From the cell containing the given text, extract its center point as [X, Y] coordinate. 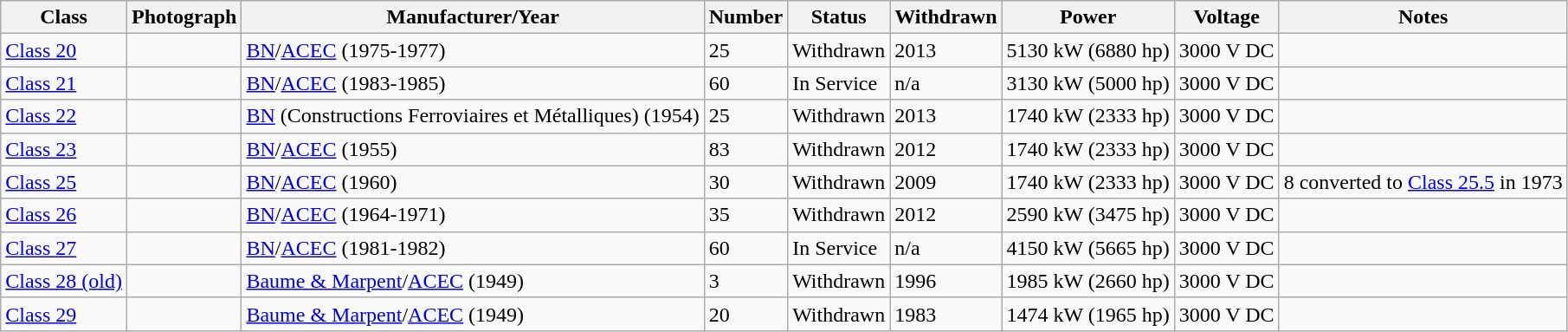
Class 27 [64, 248]
Class 23 [64, 149]
35 [745, 215]
2590 kW (3475 hp) [1087, 215]
Class 26 [64, 215]
1996 [945, 281]
Class 22 [64, 116]
BN/ACEC (1983-1985) [473, 83]
8 converted to Class 25.5 in 1973 [1423, 182]
1983 [945, 314]
30 [745, 182]
BN/ACEC (1975-1977) [473, 50]
Class [64, 17]
Class 20 [64, 50]
4150 kW (5665 hp) [1087, 248]
5130 kW (6880 hp) [1087, 50]
Status [839, 17]
BN/ACEC (1981-1982) [473, 248]
BN/ACEC (1964-1971) [473, 215]
1474 kW (1965 hp) [1087, 314]
Manufacturer/Year [473, 17]
Class 25 [64, 182]
20 [745, 314]
3130 kW (5000 hp) [1087, 83]
BN/ACEC (1960) [473, 182]
Number [745, 17]
Voltage [1226, 17]
Class 29 [64, 314]
Class 28 (old) [64, 281]
BN (Constructions Ferroviaires et Métalliques) (1954) [473, 116]
Class 21 [64, 83]
2009 [945, 182]
1985 kW (2660 hp) [1087, 281]
BN/ACEC (1955) [473, 149]
3 [745, 281]
Power [1087, 17]
Notes [1423, 17]
Photograph [184, 17]
83 [745, 149]
